Return the (x, y) coordinate for the center point of the cell that contains the specified text.  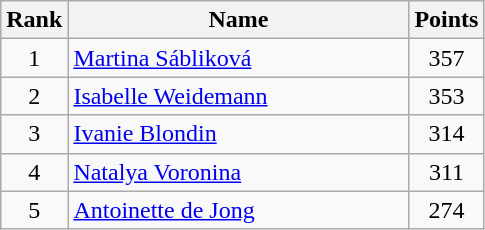
Ivanie Blondin (238, 134)
Name (238, 20)
Natalya Voronina (238, 172)
Rank (34, 20)
5 (34, 210)
2 (34, 96)
Isabelle Weidemann (238, 96)
357 (446, 58)
1 (34, 58)
Points (446, 20)
4 (34, 172)
274 (446, 210)
353 (446, 96)
311 (446, 172)
Antoinette de Jong (238, 210)
Martina Sábliková (238, 58)
3 (34, 134)
314 (446, 134)
